Identify which cell holds the provided text, then report its [X, Y] central coordinate. 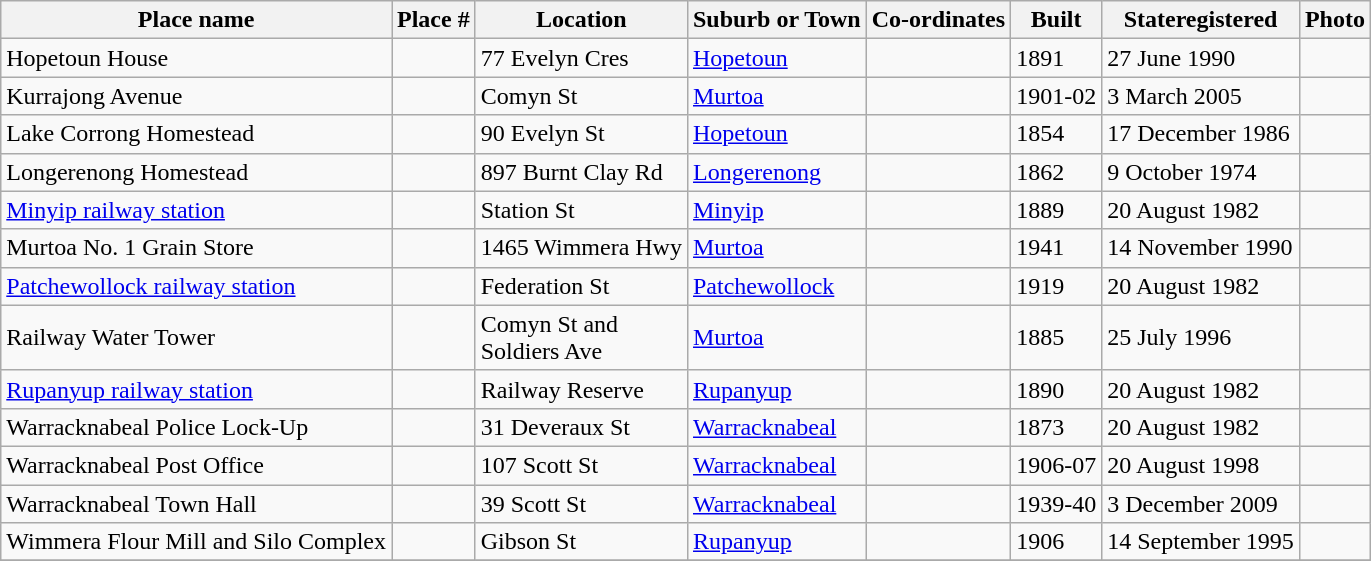
1891 [1056, 58]
Longerenong [776, 172]
14 September 1995 [1201, 542]
Warracknabeal Town Hall [196, 503]
Warracknabeal Post Office [196, 465]
3 December 2009 [1201, 503]
Railway Water Tower [196, 338]
107 Scott St [581, 465]
Federation St [581, 286]
Wimmera Flour Mill and Silo Complex [196, 542]
Hopetoun House [196, 58]
897 Burnt Clay Rd [581, 172]
1465 Wimmera Hwy [581, 248]
1939-40 [1056, 503]
Place # [434, 20]
1890 [1056, 389]
1941 [1056, 248]
Murtoa No. 1 Grain Store [196, 248]
Photo [1334, 20]
1885 [1056, 338]
Patchewollock railway station [196, 286]
1906 [1056, 542]
25 July 1996 [1201, 338]
Comyn St and Soldiers Ave [581, 338]
77 Evelyn Cres [581, 58]
31 Deveraux St [581, 427]
90 Evelyn St [581, 134]
Kurrajong Avenue [196, 96]
9 October 1974 [1201, 172]
Gibson St [581, 542]
20 August 1998 [1201, 465]
3 March 2005 [1201, 96]
Location [581, 20]
Comyn St [581, 96]
39 Scott St [581, 503]
1906-07 [1056, 465]
1873 [1056, 427]
14 November 1990 [1201, 248]
27 June 1990 [1201, 58]
1919 [1056, 286]
17 December 1986 [1201, 134]
Rupanyup railway station [196, 389]
Warracknabeal Police Lock-Up [196, 427]
Suburb or Town [776, 20]
Built [1056, 20]
Stateregistered [1201, 20]
Station St [581, 210]
Place name [196, 20]
1889 [1056, 210]
Patchewollock [776, 286]
Co-ordinates [938, 20]
Longerenong Homestead [196, 172]
1901-02 [1056, 96]
Lake Corrong Homestead [196, 134]
Railway Reserve [581, 389]
1854 [1056, 134]
Minyip railway station [196, 210]
1862 [1056, 172]
Minyip [776, 210]
